Provide the (x, y) coordinate of the cell's center where the given text is located.  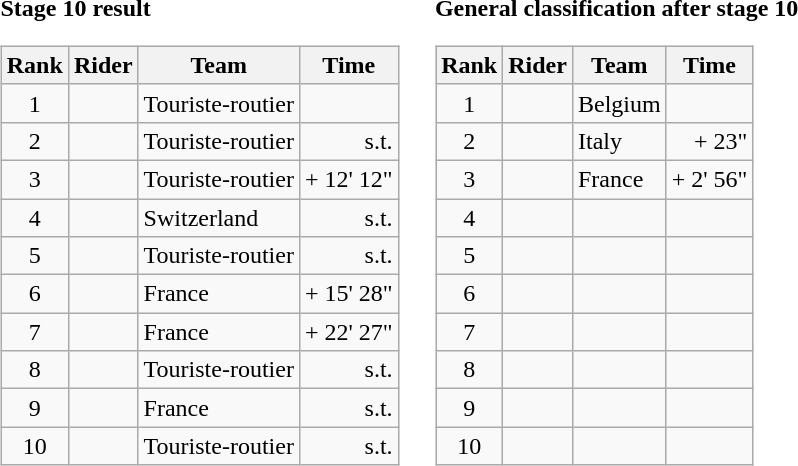
Italy (619, 141)
+ 2' 56" (710, 179)
+ 22' 27" (348, 332)
+ 15' 28" (348, 294)
+ 12' 12" (348, 179)
Switzerland (218, 217)
+ 23" (710, 141)
Belgium (619, 103)
